Find where the given text appears and provide that cell's center as (x, y) coordinate. 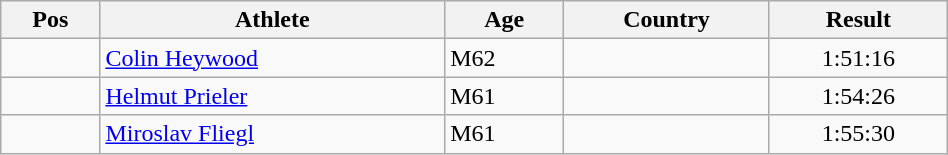
1:51:16 (858, 58)
M62 (504, 58)
Age (504, 20)
Pos (50, 20)
Result (858, 20)
Country (667, 20)
1:55:30 (858, 134)
Helmut Prieler (272, 96)
Miroslav Fliegl (272, 134)
Colin Heywood (272, 58)
1:54:26 (858, 96)
Athlete (272, 20)
